Scan for the cell matching the given text and deliver its [X, Y] coordinate at center. 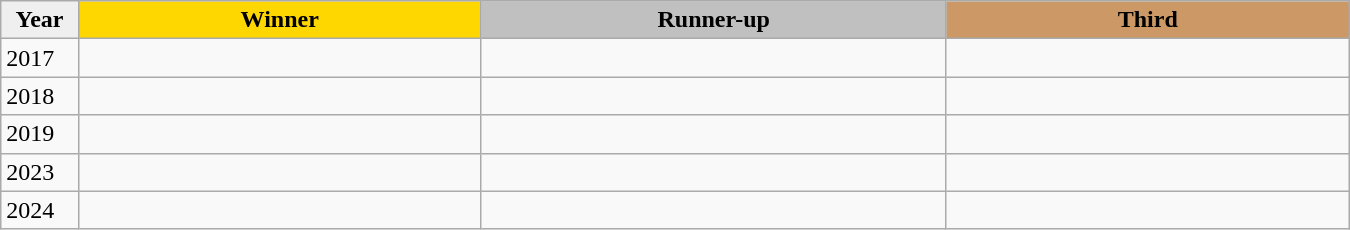
Runner-up [714, 20]
2019 [40, 134]
2018 [40, 96]
2024 [40, 210]
Third [1148, 20]
Winner [280, 20]
2017 [40, 58]
Year [40, 20]
2023 [40, 172]
